Output the (X, Y) coordinate of the center of the cell containing the given text.  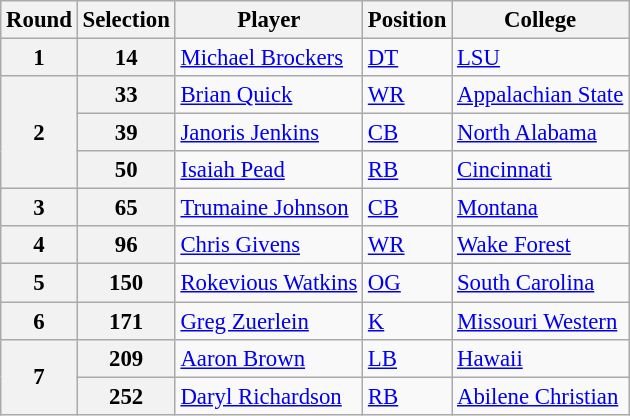
Greg Zuerlein (268, 321)
33 (126, 95)
Trumaine Johnson (268, 208)
Player (268, 20)
Daryl Richardson (268, 396)
65 (126, 208)
LB (408, 358)
6 (39, 321)
Rokevious Watkins (268, 283)
150 (126, 283)
7 (39, 376)
North Alabama (540, 133)
Appalachian State (540, 95)
Hawaii (540, 358)
Position (408, 20)
Missouri Western (540, 321)
50 (126, 170)
College (540, 20)
4 (39, 245)
14 (126, 58)
1 (39, 58)
2 (39, 132)
Chris Givens (268, 245)
LSU (540, 58)
96 (126, 245)
DT (408, 58)
252 (126, 396)
Isaiah Pead (268, 170)
Montana (540, 208)
South Carolina (540, 283)
Brian Quick (268, 95)
Michael Brockers (268, 58)
Aaron Brown (268, 358)
OG (408, 283)
209 (126, 358)
5 (39, 283)
Selection (126, 20)
Round (39, 20)
Wake Forest (540, 245)
K (408, 321)
Abilene Christian (540, 396)
Cincinnati (540, 170)
Janoris Jenkins (268, 133)
171 (126, 321)
3 (39, 208)
39 (126, 133)
